Return the (X, Y) coordinate for the center point of the cell that contains the specified text.  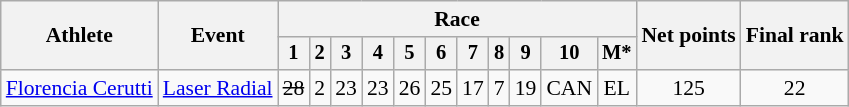
3 (346, 54)
Laser Radial (218, 88)
1 (294, 54)
28 (294, 88)
22 (795, 88)
Event (218, 36)
125 (688, 88)
9 (526, 54)
CAN (569, 88)
5 (410, 54)
17 (473, 88)
6 (441, 54)
8 (500, 54)
Race (458, 19)
M* (616, 54)
10 (569, 54)
Final rank (795, 36)
19 (526, 88)
EL (616, 88)
Athlete (80, 36)
Net points (688, 36)
25 (441, 88)
4 (378, 54)
26 (410, 88)
Florencia Cerutti (80, 88)
